Provide the (X, Y) coordinate of the cell's center where the given text is located.  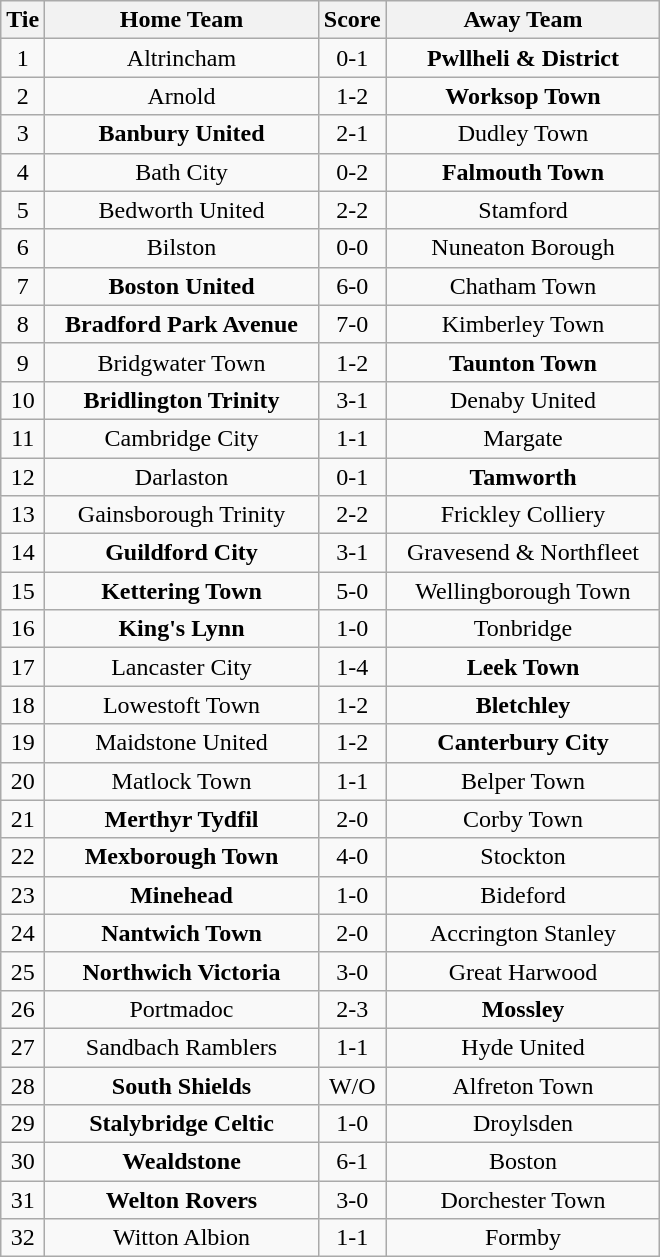
Guildford City (182, 553)
Welton Rovers (182, 1200)
Margate (523, 438)
Stockton (523, 857)
3 (23, 134)
Leek Town (523, 667)
0-0 (352, 248)
Kimberley Town (523, 324)
21 (23, 819)
2 (23, 96)
Stamford (523, 210)
4-0 (352, 857)
7-0 (352, 324)
24 (23, 933)
Minehead (182, 895)
Dorchester Town (523, 1200)
Portmadoc (182, 1009)
Gainsborough Trinity (182, 515)
Northwich Victoria (182, 971)
Tonbridge (523, 629)
1-4 (352, 667)
11 (23, 438)
15 (23, 591)
Lowestoft Town (182, 705)
1 (23, 58)
32 (23, 1238)
Worksop Town (523, 96)
South Shields (182, 1085)
8 (23, 324)
22 (23, 857)
12 (23, 477)
Wellingborough Town (523, 591)
Mexborough Town (182, 857)
29 (23, 1124)
Merthyr Tydfil (182, 819)
Corby Town (523, 819)
Matlock Town (182, 781)
Falmouth Town (523, 172)
Bilston (182, 248)
27 (23, 1047)
18 (23, 705)
Nuneaton Borough (523, 248)
Cambridge City (182, 438)
Bedworth United (182, 210)
10 (23, 400)
6-1 (352, 1162)
0-2 (352, 172)
30 (23, 1162)
Sandbach Ramblers (182, 1047)
9 (23, 362)
Bletchley (523, 705)
13 (23, 515)
W/O (352, 1085)
Score (352, 20)
26 (23, 1009)
Alfreton Town (523, 1085)
28 (23, 1085)
17 (23, 667)
Wealdstone (182, 1162)
6-0 (352, 286)
Arnold (182, 96)
Belper Town (523, 781)
Boston (523, 1162)
Hyde United (523, 1047)
Witton Albion (182, 1238)
Boston United (182, 286)
5 (23, 210)
Canterbury City (523, 743)
Nantwich Town (182, 933)
2-1 (352, 134)
Droylsden (523, 1124)
King's Lynn (182, 629)
Accrington Stanley (523, 933)
Chatham Town (523, 286)
Bath City (182, 172)
Home Team (182, 20)
Frickley Colliery (523, 515)
Formby (523, 1238)
Bridlington Trinity (182, 400)
Maidstone United (182, 743)
2-3 (352, 1009)
31 (23, 1200)
5-0 (352, 591)
Lancaster City (182, 667)
4 (23, 172)
Tie (23, 20)
23 (23, 895)
16 (23, 629)
Stalybridge Celtic (182, 1124)
Altrincham (182, 58)
7 (23, 286)
Gravesend & Northfleet (523, 553)
Tamworth (523, 477)
Darlaston (182, 477)
Mossley (523, 1009)
Away Team (523, 20)
Kettering Town (182, 591)
Bideford (523, 895)
Denaby United (523, 400)
19 (23, 743)
Great Harwood (523, 971)
Banbury United (182, 134)
14 (23, 553)
Dudley Town (523, 134)
Taunton Town (523, 362)
Bridgwater Town (182, 362)
Bradford Park Avenue (182, 324)
20 (23, 781)
6 (23, 248)
Pwllheli & District (523, 58)
25 (23, 971)
